Scan for the cell matching the given text and deliver its (x, y) coordinate at center. 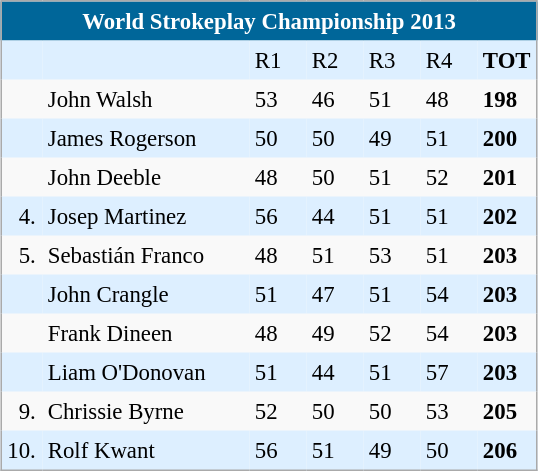
R1 (278, 60)
10. (22, 450)
Liam O'Donovan (146, 372)
Frank Dineen (146, 334)
John Deeble (146, 178)
James Rogerson (146, 138)
5. (22, 256)
John Walsh (146, 100)
4. (22, 216)
201 (508, 178)
57 (448, 372)
47 (334, 294)
TOT (508, 60)
206 (508, 450)
46 (334, 100)
198 (508, 100)
202 (508, 216)
Chrissie Byrne (146, 412)
World Strokeplay Championship 2013 (270, 21)
Josep Martinez (146, 216)
205 (508, 412)
R2 (334, 60)
Sebastián Franco (146, 256)
9. (22, 412)
200 (508, 138)
Rolf Kwant (146, 450)
John Crangle (146, 294)
R4 (448, 60)
R3 (392, 60)
